Provide the (X, Y) coordinate of the cell's center where the given text is located.  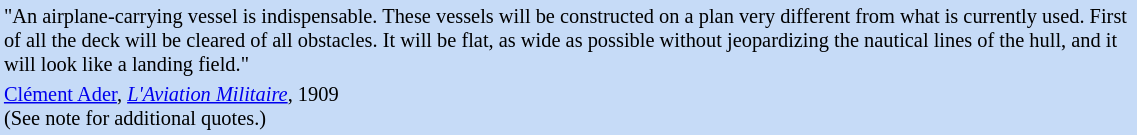
Clément Ader, L'Aviation Militaire, 1909(See note for additional quotes.) (568, 106)
